Extract the (X, Y) coordinate from the center of the cell holding the provided text.  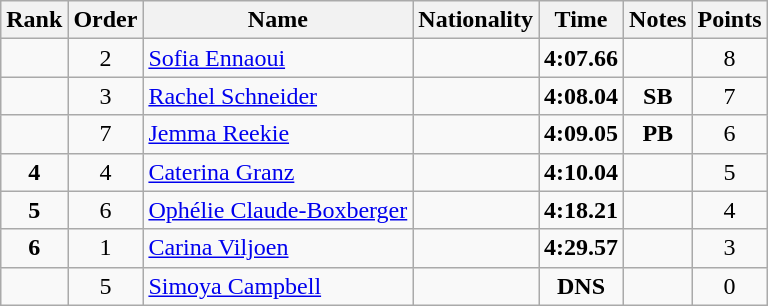
Ophélie Claude-Boxberger (278, 210)
Caterina Granz (278, 172)
Name (278, 20)
Sofia Ennaoui (278, 58)
4:18.21 (582, 210)
4:08.04 (582, 96)
4:07.66 (582, 58)
PB (658, 134)
Jemma Reekie (278, 134)
Nationality (476, 20)
Rank (34, 20)
DNS (582, 286)
Carina Viljoen (278, 248)
4:10.04 (582, 172)
Rachel Schneider (278, 96)
2 (106, 58)
Notes (658, 20)
1 (106, 248)
Points (730, 20)
Simoya Campbell (278, 286)
8 (730, 58)
4:29.57 (582, 248)
4:09.05 (582, 134)
SB (658, 96)
0 (730, 286)
Order (106, 20)
Time (582, 20)
